Provide the (x, y) coordinate of the cell's center where the given text is located.  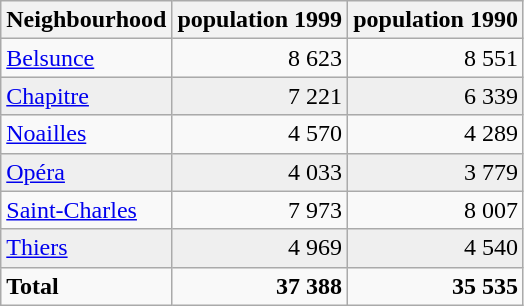
8 007 (436, 210)
7 973 (260, 210)
Belsunce (86, 58)
8 551 (436, 58)
6 339 (436, 96)
Noailles (86, 134)
4 969 (260, 248)
4 033 (260, 172)
4 289 (436, 134)
4 570 (260, 134)
Thiers (86, 248)
35 535 (436, 286)
4 540 (436, 248)
Chapitre (86, 96)
population 1990 (436, 20)
8 623 (260, 58)
Opéra (86, 172)
7 221 (260, 96)
Saint-Charles (86, 210)
Neighbourhood (86, 20)
3 779 (436, 172)
37 388 (260, 286)
Total (86, 286)
population 1999 (260, 20)
